Scan for the cell matching the given text and deliver its (X, Y) coordinate at center. 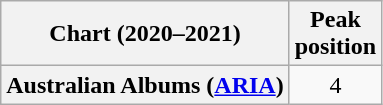
Chart (2020–2021) (145, 34)
Australian Albums (ARIA) (145, 85)
4 (335, 85)
Peakposition (335, 34)
